Find where the given text appears and provide that cell's center as [x, y] coordinate. 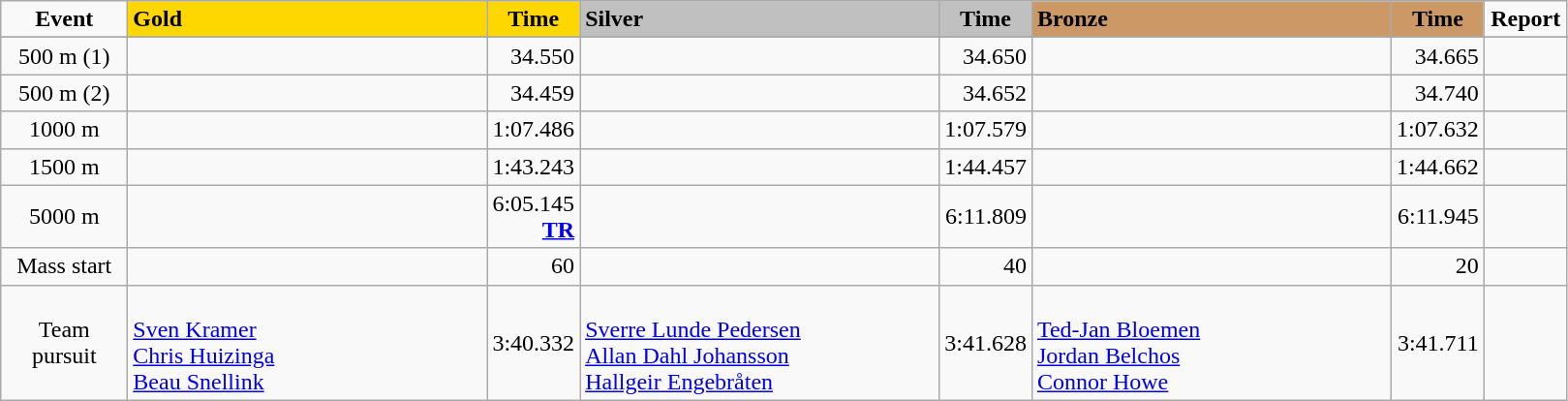
60 [534, 266]
500 m (2) [64, 93]
3:41.628 [986, 343]
34.650 [986, 56]
20 [1437, 266]
Mass start [64, 266]
34.740 [1437, 93]
1:44.457 [986, 167]
34.652 [986, 93]
Silver [759, 19]
34.665 [1437, 56]
34.550 [534, 56]
6:11.809 [986, 217]
6:11.945 [1437, 217]
1:07.486 [534, 130]
Report [1525, 19]
3:40.332 [534, 343]
Gold [308, 19]
Event [64, 19]
Team pursuit [64, 343]
Sverre Lunde PedersenAllan Dahl JohanssonHallgeir Engebråten [759, 343]
1:07.579 [986, 130]
40 [986, 266]
Sven KramerChris HuizingaBeau Snellink [308, 343]
5000 m [64, 217]
Bronze [1211, 19]
Ted-Jan BloemenJordan BelchosConnor Howe [1211, 343]
1:43.243 [534, 167]
3:41.711 [1437, 343]
6:05.145TR [534, 217]
1:44.662 [1437, 167]
1000 m [64, 130]
1500 m [64, 167]
500 m (1) [64, 56]
34.459 [534, 93]
1:07.632 [1437, 130]
